Identify which cell holds the provided text, then report its [X, Y] central coordinate. 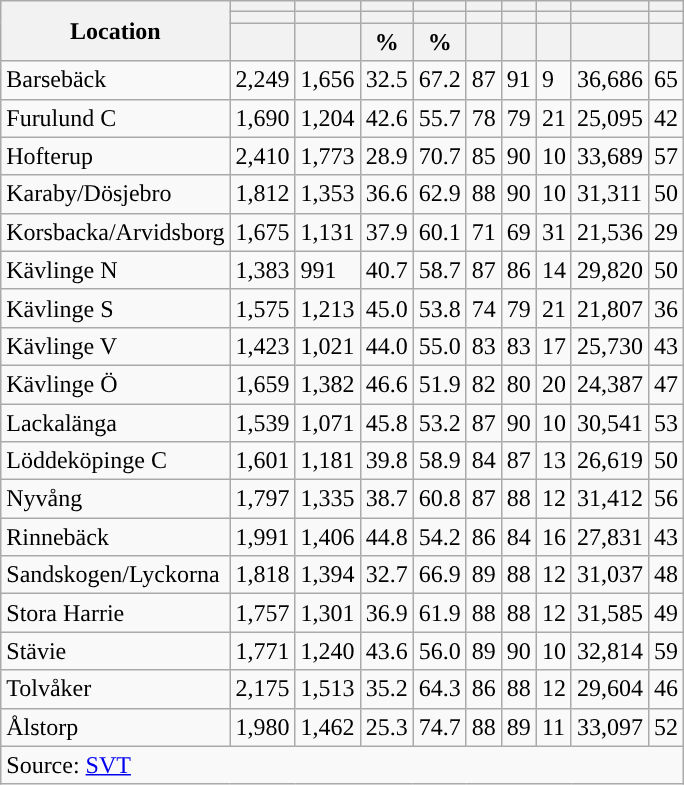
1,797 [262, 499]
16 [554, 537]
39.8 [386, 461]
1,240 [328, 651]
36.6 [386, 194]
52 [666, 727]
31,585 [610, 613]
1,423 [262, 346]
17 [554, 346]
25,095 [610, 118]
Löddeköpinge C [116, 461]
32,814 [610, 651]
74.7 [440, 727]
35.2 [386, 689]
2,175 [262, 689]
Location [116, 31]
58.9 [440, 461]
32.5 [386, 80]
1,204 [328, 118]
33,097 [610, 727]
30,541 [610, 423]
29 [666, 232]
53 [666, 423]
Kävlinge Ö [116, 384]
59 [666, 651]
49 [666, 613]
32.7 [386, 575]
44.8 [386, 537]
1,406 [328, 537]
66.9 [440, 575]
1,659 [262, 384]
78 [484, 118]
53.8 [440, 308]
60.1 [440, 232]
33,689 [610, 156]
9 [554, 80]
61.9 [440, 613]
62.9 [440, 194]
1,773 [328, 156]
21,807 [610, 308]
56.0 [440, 651]
54.2 [440, 537]
58.7 [440, 270]
1,757 [262, 613]
Tolvåker [116, 689]
1,394 [328, 575]
74 [484, 308]
28.9 [386, 156]
Korsbacka/Arvidsborg [116, 232]
Stävie [116, 651]
Ålstorp [116, 727]
91 [518, 80]
64.3 [440, 689]
42 [666, 118]
Karaby/Dösjebro [116, 194]
36,686 [610, 80]
55.7 [440, 118]
2,410 [262, 156]
1,575 [262, 308]
82 [484, 384]
1,335 [328, 499]
27,831 [610, 537]
2,249 [262, 80]
Kävlinge S [116, 308]
Furulund C [116, 118]
57 [666, 156]
14 [554, 270]
1,383 [262, 270]
36.9 [386, 613]
20 [554, 384]
45.0 [386, 308]
1,181 [328, 461]
1,980 [262, 727]
46.6 [386, 384]
1,675 [262, 232]
Lackalänga [116, 423]
1,601 [262, 461]
60.8 [440, 499]
40.7 [386, 270]
1,818 [262, 575]
1,301 [328, 613]
1,690 [262, 118]
46 [666, 689]
37.9 [386, 232]
Kävlinge V [116, 346]
Kävlinge N [116, 270]
31,412 [610, 499]
45.8 [386, 423]
1,991 [262, 537]
26,619 [610, 461]
1,812 [262, 194]
31,311 [610, 194]
42.6 [386, 118]
29,604 [610, 689]
Barsebäck [116, 80]
48 [666, 575]
69 [518, 232]
44.0 [386, 346]
31 [554, 232]
13 [554, 461]
1,131 [328, 232]
1,656 [328, 80]
25.3 [386, 727]
1,462 [328, 727]
24,387 [610, 384]
991 [328, 270]
31,037 [610, 575]
53.2 [440, 423]
56 [666, 499]
1,021 [328, 346]
51.9 [440, 384]
11 [554, 727]
70.7 [440, 156]
38.7 [386, 499]
80 [518, 384]
21,536 [610, 232]
1,513 [328, 689]
43.6 [386, 651]
Nyvång [116, 499]
1,771 [262, 651]
1,353 [328, 194]
1,539 [262, 423]
25,730 [610, 346]
Sandskogen/Lyckorna [116, 575]
85 [484, 156]
1,071 [328, 423]
Source: SVT [342, 765]
67.2 [440, 80]
65 [666, 80]
1,213 [328, 308]
55.0 [440, 346]
Rinnebäck [116, 537]
Hofterup [116, 156]
29,820 [610, 270]
36 [666, 308]
Stora Harrie [116, 613]
1,382 [328, 384]
71 [484, 232]
47 [666, 384]
